Return [x, y] of the center of cell containing provided text 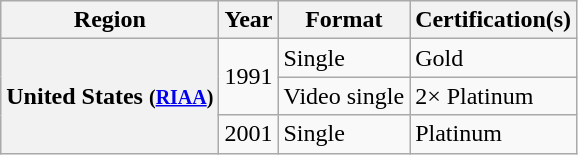
1991 [248, 77]
Year [248, 20]
2001 [248, 134]
Format [344, 20]
Gold [494, 58]
2× Platinum [494, 96]
Video single [344, 96]
Region [110, 20]
Platinum [494, 134]
United States (RIAA) [110, 96]
Certification(s) [494, 20]
